From the cell containing the given text, extract its center point as (x, y) coordinate. 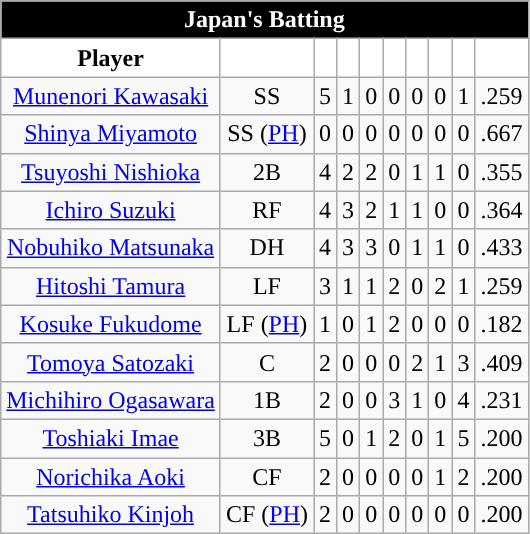
SS (266, 96)
1B (266, 400)
Hitoshi Tamura (111, 286)
DH (266, 248)
2B (266, 172)
.355 (502, 172)
Kosuke Fukudome (111, 324)
Tsuyoshi Nishioka (111, 172)
RF (266, 210)
Tatsuhiko Kinjoh (111, 515)
CF (PH) (266, 515)
.231 (502, 400)
Norichika Aoki (111, 477)
CF (266, 477)
.409 (502, 362)
C (266, 362)
Ichiro Suzuki (111, 210)
Player (111, 58)
.182 (502, 324)
3B (266, 438)
LF (266, 286)
Japan's Batting (264, 20)
.667 (502, 134)
Toshiaki Imae (111, 438)
Munenori Kawasaki (111, 96)
LF (PH) (266, 324)
Tomoya Satozaki (111, 362)
Shinya Miyamoto (111, 134)
.364 (502, 210)
SS (PH) (266, 134)
.433 (502, 248)
Nobuhiko Matsunaka (111, 248)
Michihiro Ogasawara (111, 400)
